Pinpoint the cell where the given text exists, returning its [x, y] midpoint coordinate. 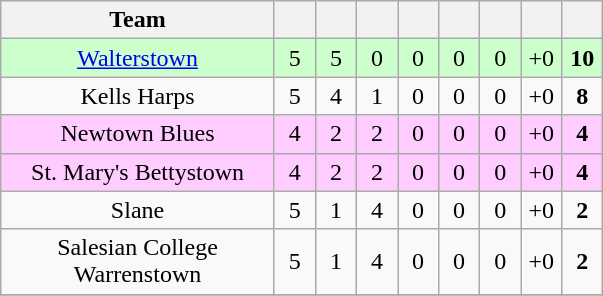
Kells Harps [138, 96]
Team [138, 20]
Newtown Blues [138, 134]
St. Mary's Bettystown [138, 172]
Salesian College Warrenstown [138, 262]
10 [582, 58]
8 [582, 96]
Slane [138, 210]
Walterstown [138, 58]
